Provide the (X, Y) coordinate of the cell's center where the given text is located.  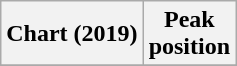
Chart (2019) (72, 34)
Peakposition (189, 34)
